Determine the [x, y] coordinate at the center of the cell enclosing the given text.  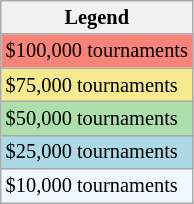
Legend [97, 17]
$50,000 tournaments [97, 118]
$25,000 tournaments [97, 152]
$10,000 tournaments [97, 186]
$75,000 tournaments [97, 85]
$100,000 tournaments [97, 51]
